Identify which cell holds the provided text, then report its [X, Y] central coordinate. 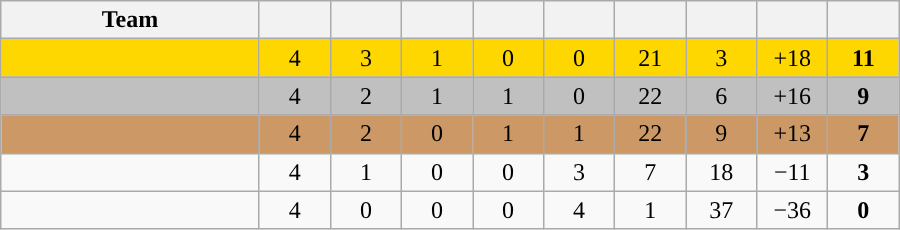
37 [722, 210]
18 [722, 172]
+18 [792, 58]
11 [864, 58]
−11 [792, 172]
−36 [792, 210]
6 [722, 96]
+13 [792, 134]
+16 [792, 96]
Team [130, 20]
21 [650, 58]
